Capture the cell that displays the provided text and extract its (X, Y) central coordinate. 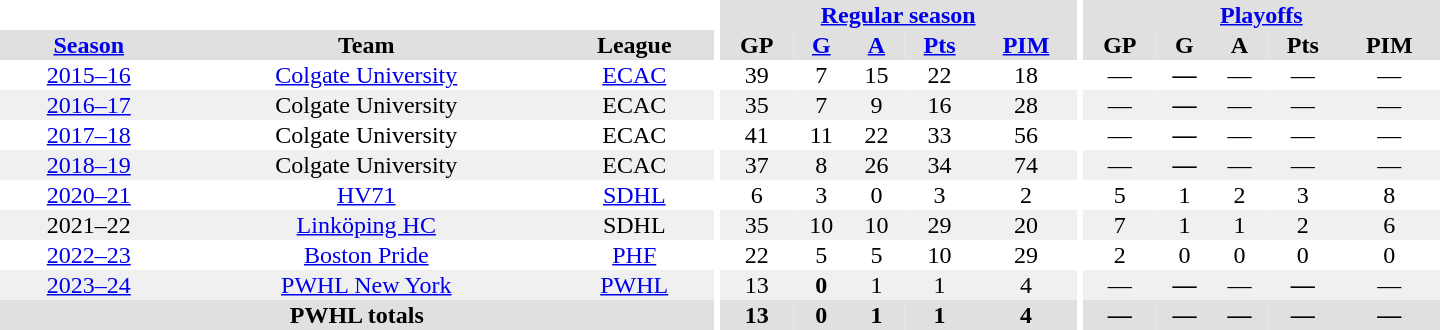
2022–23 (89, 255)
HV71 (366, 195)
2018–19 (89, 165)
2020–21 (89, 195)
Linköping HC (366, 225)
2016–17 (89, 105)
39 (757, 75)
Season (89, 45)
2023–24 (89, 285)
74 (1026, 165)
PHF (634, 255)
PWHL (634, 285)
2015–16 (89, 75)
PWHL totals (357, 315)
34 (940, 165)
18 (1026, 75)
41 (757, 135)
Boston Pride (366, 255)
League (634, 45)
Regular season (898, 15)
2021–22 (89, 225)
33 (940, 135)
Team (366, 45)
37 (757, 165)
15 (876, 75)
56 (1026, 135)
11 (822, 135)
16 (940, 105)
PWHL New York (366, 285)
Playoffs (1262, 15)
2017–18 (89, 135)
28 (1026, 105)
20 (1026, 225)
26 (876, 165)
9 (876, 105)
